Scan for the cell matching the given text and deliver its [x, y] coordinate at center. 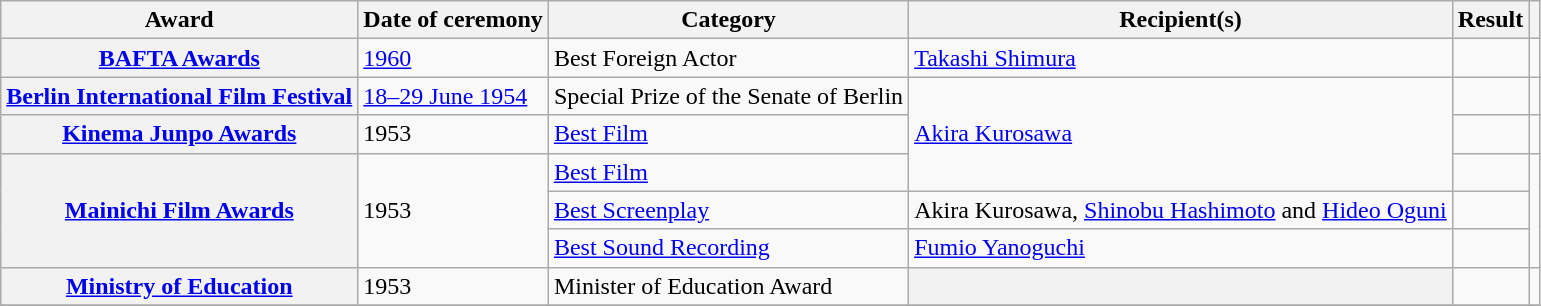
Best Sound Recording [728, 248]
Special Prize of the Senate of Berlin [728, 96]
Kinema Junpo Awards [180, 134]
Takashi Shimura [1181, 58]
BAFTA Awards [180, 58]
18–29 June 1954 [454, 96]
Recipient(s) [1181, 20]
Date of ceremony [454, 20]
Category [728, 20]
Akira Kurosawa, Shinobu Hashimoto and Hideo Oguni [1181, 210]
Best Screenplay [728, 210]
Minister of Education Award [728, 286]
Berlin International Film Festival [180, 96]
Fumio Yanoguchi [1181, 248]
Mainichi Film Awards [180, 210]
Result [1490, 20]
Akira Kurosawa [1181, 134]
Award [180, 20]
Best Foreign Actor [728, 58]
Ministry of Education [180, 286]
1960 [454, 58]
